Find where the given text appears and provide that cell's center as [X, Y] coordinate. 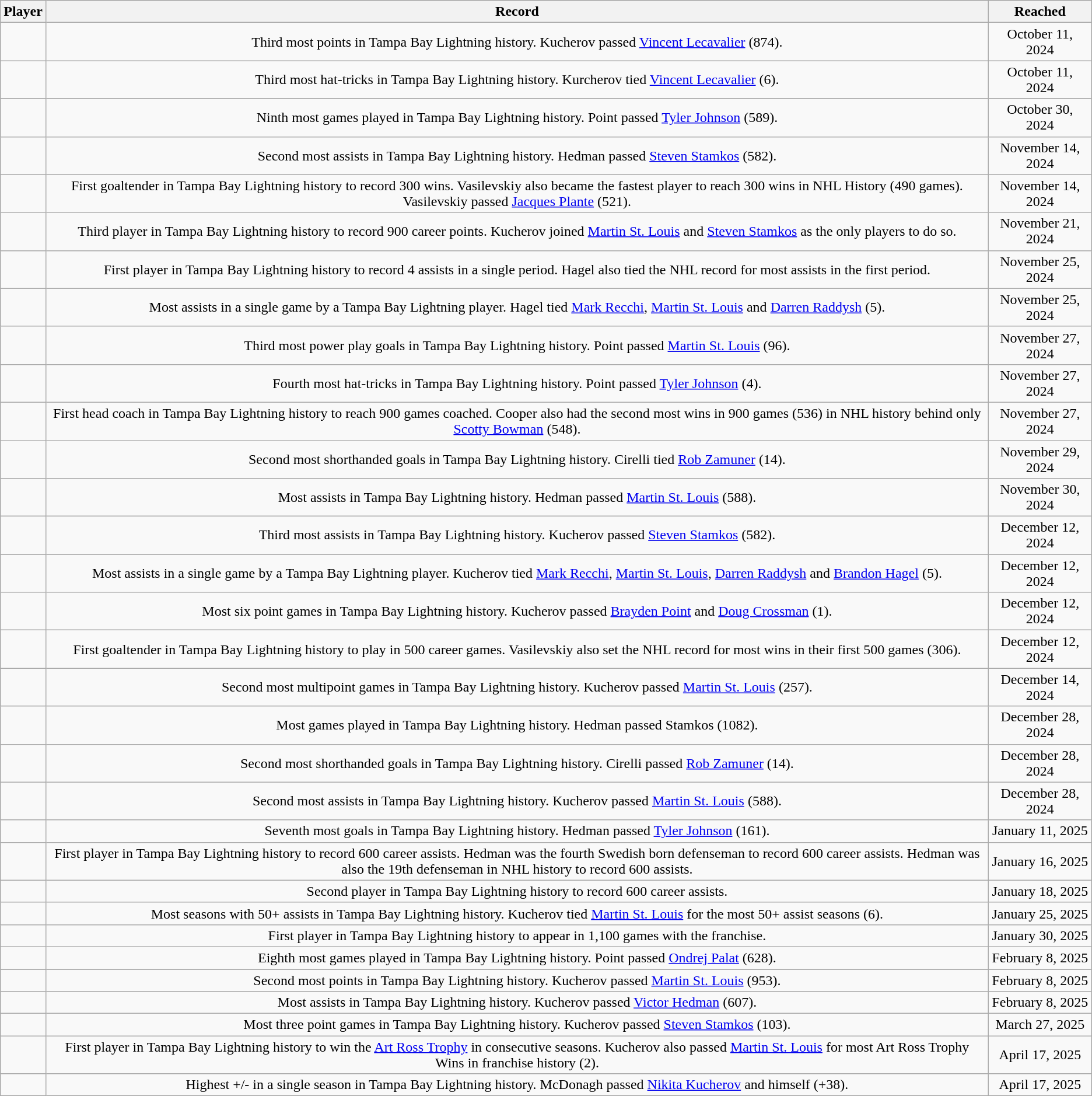
October 30, 2024 [1039, 118]
November 29, 2024 [1039, 459]
January 25, 2025 [1039, 913]
January 16, 2025 [1039, 861]
First player in Tampa Bay Lightning history to appear in 1,100 games with the franchise. [517, 936]
Most three point games in Tampa Bay Lightning history. Kucherov passed Steven Stamkos (103). [517, 1025]
Second most assists in Tampa Bay Lightning history. Kucherov passed Martin St. Louis (588). [517, 801]
Second most assists in Tampa Bay Lightning history. Hedman passed Steven Stamkos (582). [517, 155]
Player [23, 12]
Third most assists in Tampa Bay Lightning history. Kucherov passed Steven Stamkos (582). [517, 536]
January 11, 2025 [1039, 831]
Seventh most goals in Tampa Bay Lightning history. Hedman passed Tyler Johnson (161). [517, 831]
Ninth most games played in Tampa Bay Lightning history. Point passed Tyler Johnson (589). [517, 118]
Second most multipoint games in Tampa Bay Lightning history. Kucherov passed Martin St. Louis (257). [517, 687]
Second most points in Tampa Bay Lightning history. Kucherov passed Martin St. Louis (953). [517, 980]
Most six point games in Tampa Bay Lightning history. Kucherov passed Brayden Point and Doug Crossman (1). [517, 612]
Most assists in Tampa Bay Lightning history. Hedman passed Martin St. Louis (588). [517, 497]
Highest +/- in a single season in Tampa Bay Lightning history. McDonagh passed Nikita Kucherov and himself (+38). [517, 1085]
Reached [1039, 12]
Second most shorthanded goals in Tampa Bay Lightning history. Cirelli passed Rob Zamuner (14). [517, 763]
December 14, 2024 [1039, 687]
Eighth most games played in Tampa Bay Lightning history. Point passed Ondrej Palat (628). [517, 958]
Third most power play goals in Tampa Bay Lightning history. Point passed Martin St. Louis (96). [517, 345]
Most assists in a single game by a Tampa Bay Lightning player. Hagel tied Mark Recchi, Martin St. Louis and Darren Raddysh (5). [517, 307]
Record [517, 12]
Third most points in Tampa Bay Lightning history. Kucherov passed Vincent Lecavalier (874). [517, 42]
Second most shorthanded goals in Tampa Bay Lightning history. Cirelli tied Rob Zamuner (14). [517, 459]
November 21, 2024 [1039, 231]
January 30, 2025 [1039, 936]
January 18, 2025 [1039, 891]
March 27, 2025 [1039, 1025]
Most assists in a single game by a Tampa Bay Lightning player. Kucherov tied Mark Recchi, Martin St. Louis, Darren Raddysh and Brandon Hagel (5). [517, 573]
Third most hat-tricks in Tampa Bay Lightning history. Kurcherov tied Vincent Lecavalier (6). [517, 79]
Most assists in Tampa Bay Lightning history. Kucherov passed Victor Hedman (607). [517, 1003]
November 30, 2024 [1039, 497]
Fourth most hat-tricks in Tampa Bay Lightning history. Point passed Tyler Johnson (4). [517, 383]
Second player in Tampa Bay Lightning history to record 600 career assists. [517, 891]
Most seasons with 50+ assists in Tampa Bay Lightning history. Kucherov tied Martin St. Louis for the most 50+ assist seasons (6). [517, 913]
Most games played in Tampa Bay Lightning history. Hedman passed Stamkos (1082). [517, 725]
